Identify which cell holds the provided text, then report its [X, Y] central coordinate. 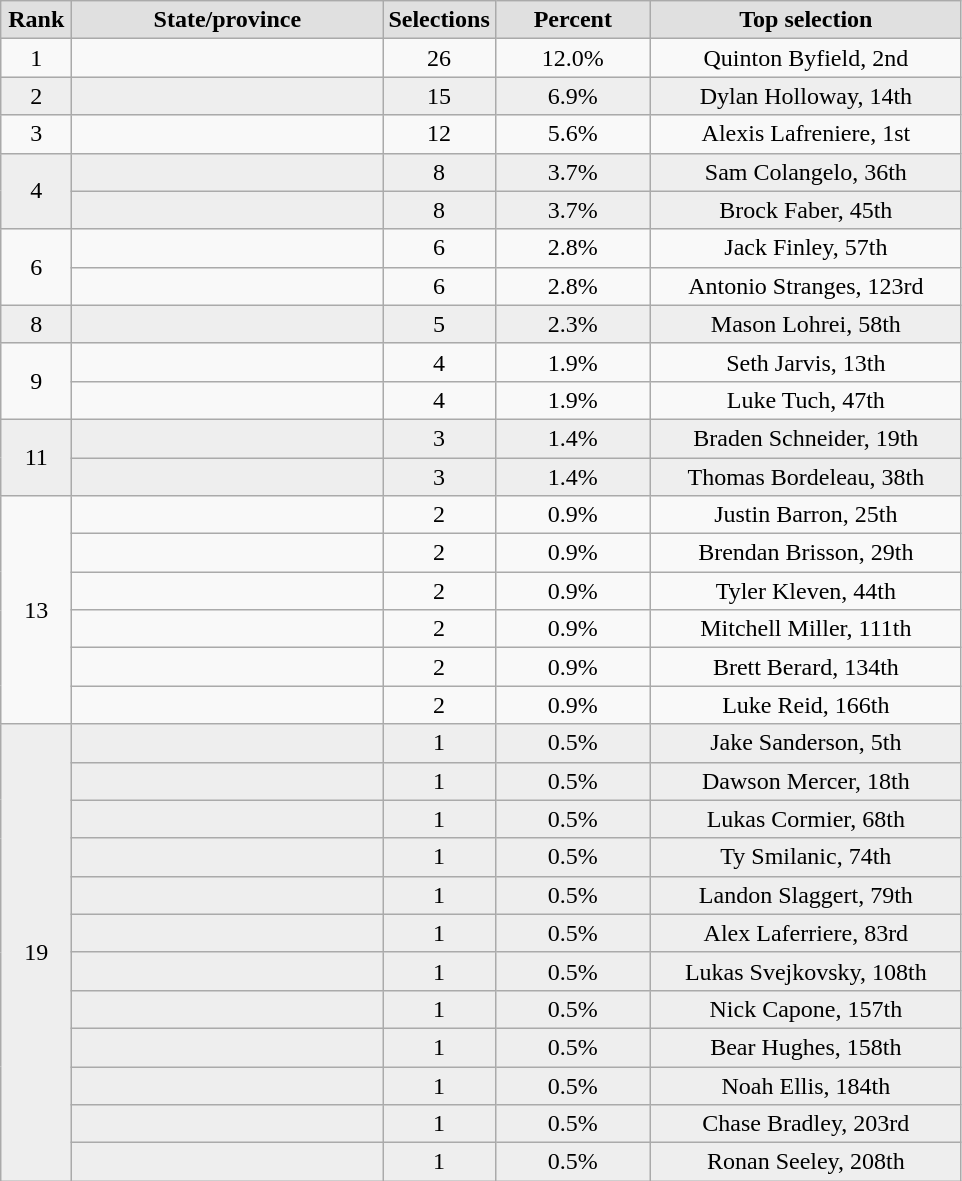
Ronan Seeley, 208th [806, 1162]
Chase Bradley, 203rd [806, 1124]
Ty Smilanic, 74th [806, 857]
Thomas Bordeleau, 38th [806, 477]
6.9% [572, 96]
5 [439, 324]
Brock Faber, 45th [806, 210]
Justin Barron, 25th [806, 515]
Braden Schneider, 19th [806, 438]
15 [439, 96]
Landon Slaggert, 79th [806, 895]
13 [36, 610]
Luke Tuch, 47th [806, 400]
Alexis Lafreniere, 1st [806, 134]
Noah Ellis, 184th [806, 1085]
Selections [439, 20]
Mason Lohrei, 58th [806, 324]
5.6% [572, 134]
Luke Reid, 166th [806, 705]
Sam Colangelo, 36th [806, 172]
Nick Capone, 157th [806, 1009]
12.0% [572, 58]
Jake Sanderson, 5th [806, 743]
12 [439, 134]
11 [36, 457]
Brett Berard, 134th [806, 667]
Lukas Cormier, 68th [806, 819]
Jack Finley, 57th [806, 248]
Top selection [806, 20]
Lukas Svejkovsky, 108th [806, 971]
9 [36, 381]
Rank [36, 20]
Brendan Brisson, 29th [806, 553]
Dylan Holloway, 14th [806, 96]
19 [36, 952]
Dawson Mercer, 18th [806, 781]
Antonio Stranges, 123rd [806, 286]
2.3% [572, 324]
State/province [228, 20]
Bear Hughes, 158th [806, 1047]
Quinton Byfield, 2nd [806, 58]
Alex Laferriere, 83rd [806, 933]
Mitchell Miller, 111th [806, 629]
Tyler Kleven, 44th [806, 591]
Seth Jarvis, 13th [806, 362]
26 [439, 58]
Percent [572, 20]
